Detect which cell encompasses the target text, then output its (x, y) center coordinate. 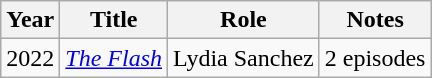
2 episodes (375, 58)
2022 (30, 58)
Role (244, 20)
Notes (375, 20)
Lydia Sanchez (244, 58)
The Flash (114, 58)
Year (30, 20)
Title (114, 20)
